For the text-containing cell, return its midpoint in (x, y) coordinate format. 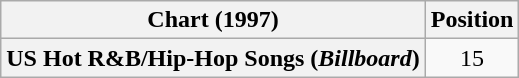
15 (472, 58)
US Hot R&B/Hip-Hop Songs (Billboard) (213, 58)
Position (472, 20)
Chart (1997) (213, 20)
